Extract the (x, y) coordinate from the center of the cell holding the provided text.  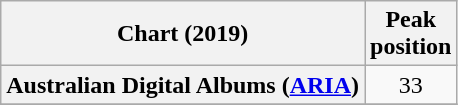
Peakposition (411, 34)
Chart (2019) (183, 34)
33 (411, 85)
Australian Digital Albums (ARIA) (183, 85)
